Determine the (x, y) coordinate at the center of the cell enclosing the given text.  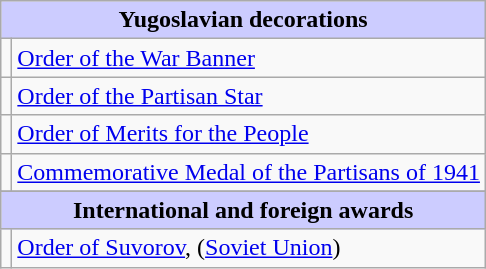
Order of the Partisan Star (249, 96)
Commemorative Medal of the Partisans of 1941 (249, 172)
Order of Merits for the People (249, 134)
International and foreign awards (244, 210)
Order of Suvorov, (Soviet Union) (249, 248)
Yugoslavian decorations (244, 20)
Order of the War Banner (249, 58)
